For the text-containing cell, return its midpoint in [x, y] coordinate format. 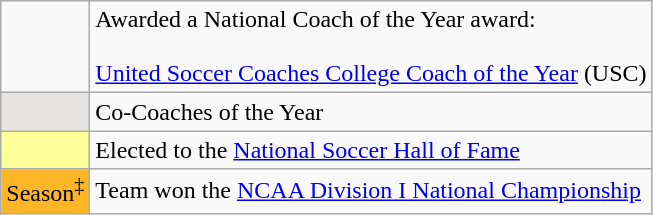
Season‡ [46, 192]
Elected to the National Soccer Hall of Fame [371, 150]
Co-Coaches of the Year [371, 112]
Team won the NCAA Division I National Championship [371, 192]
Awarded a National Coach of the Year award:United Soccer Coaches College Coach of the Year (USC) [371, 47]
